Scan for the cell matching the given text and deliver its (X, Y) coordinate at center. 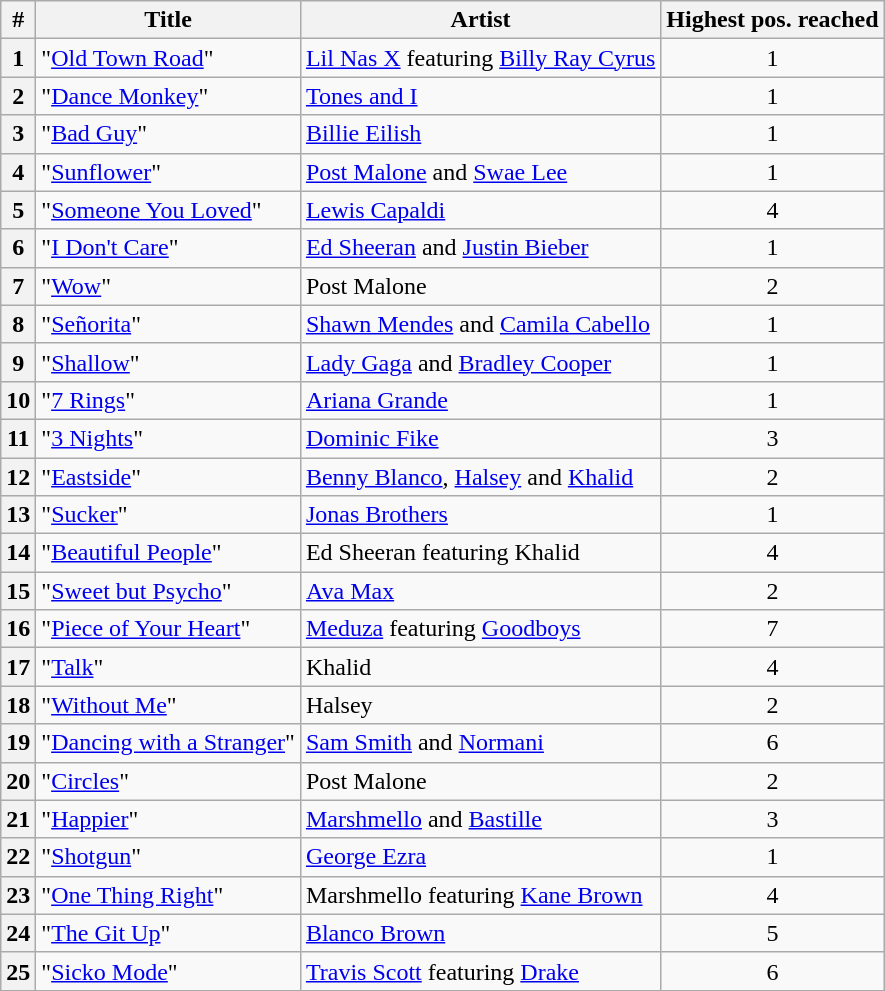
Ed Sheeran and Justin Bieber (480, 248)
Ariana Grande (480, 400)
Lewis Capaldi (480, 210)
"Sunflower" (168, 172)
23 (18, 895)
George Ezra (480, 857)
"The Git Up" (168, 933)
Lil Nas X featuring Billy Ray Cyrus (480, 58)
"Wow" (168, 286)
Lady Gaga and Bradley Cooper (480, 362)
10 (18, 400)
11 (18, 438)
"Shotgun" (168, 857)
"Sucker" (168, 515)
"Someone You Loved" (168, 210)
Sam Smith and Normani (480, 743)
"Sweet but Psycho" (168, 591)
"Piece of Your Heart" (168, 629)
Meduza featuring Goodboys (480, 629)
Ed Sheeran featuring Khalid (480, 553)
17 (18, 667)
24 (18, 933)
"Eastside" (168, 477)
14 (18, 553)
16 (18, 629)
"Circles" (168, 781)
Post Malone and Swae Lee (480, 172)
21 (18, 819)
Benny Blanco, Halsey and Khalid (480, 477)
Marshmello featuring Kane Brown (480, 895)
Blanco Brown (480, 933)
Marshmello and Bastille (480, 819)
Jonas Brothers (480, 515)
"Happier" (168, 819)
Billie Eilish (480, 134)
"Sicko Mode" (168, 971)
"Shallow" (168, 362)
Artist (480, 20)
# (18, 20)
"3 Nights" (168, 438)
Tones and I (480, 96)
"Dancing with a Stranger" (168, 743)
22 (18, 857)
Shawn Mendes and Camila Cabello (480, 324)
"One Thing Right" (168, 895)
"Bad Guy" (168, 134)
"Talk" (168, 667)
8 (18, 324)
"Without Me" (168, 705)
"7 Rings" (168, 400)
13 (18, 515)
12 (18, 477)
"Old Town Road" (168, 58)
"Beautiful People" (168, 553)
Dominic Fike (480, 438)
Title (168, 20)
Khalid (480, 667)
19 (18, 743)
20 (18, 781)
Ava Max (480, 591)
Travis Scott featuring Drake (480, 971)
Halsey (480, 705)
9 (18, 362)
18 (18, 705)
25 (18, 971)
"I Don't Care" (168, 248)
Highest pos. reached (772, 20)
"Dance Monkey" (168, 96)
15 (18, 591)
"Señorita" (168, 324)
